From the cell containing the given text, extract its center point as [X, Y] coordinate. 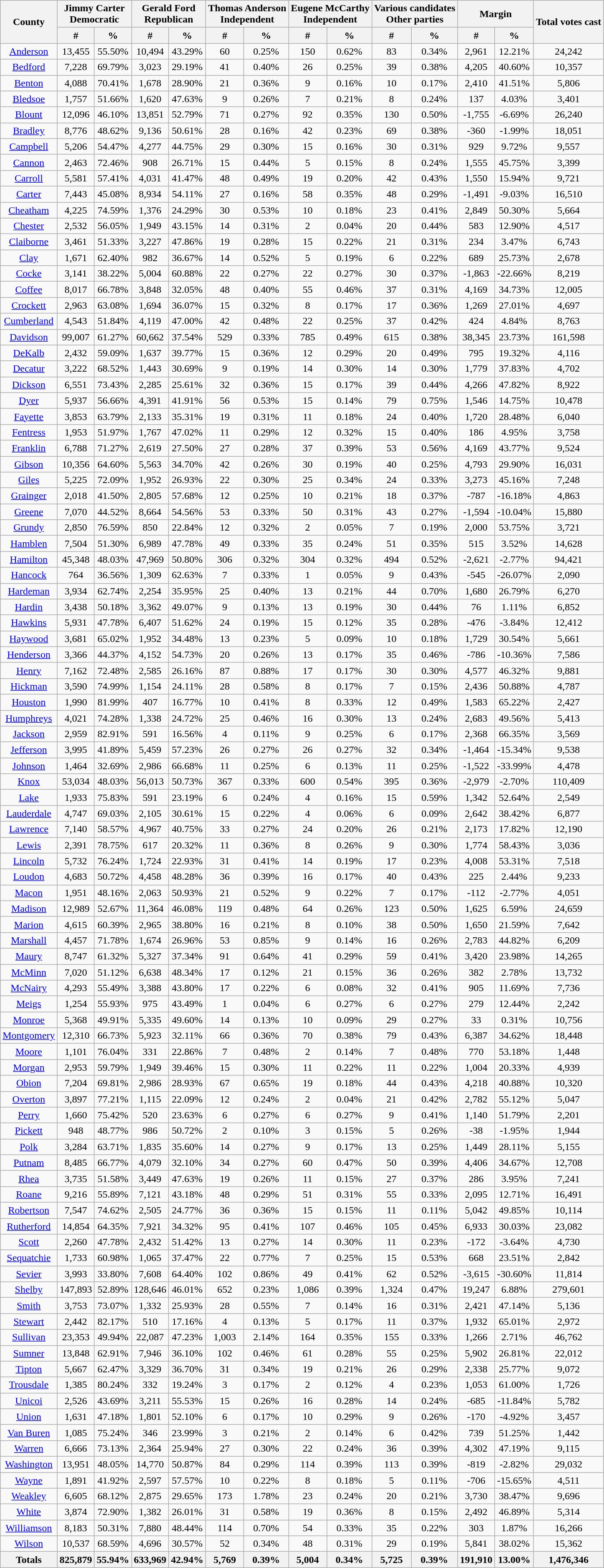
-2.82% [514, 1464]
5,206 [76, 146]
43.15% [187, 226]
382 [476, 972]
0.59% [435, 798]
48.62% [113, 131]
10,494 [150, 51]
2,961 [476, 51]
37.47% [187, 1258]
515 [476, 544]
3.95% [514, 1178]
2,963 [76, 305]
1,779 [476, 369]
3,993 [76, 1274]
23.98% [514, 956]
53,034 [76, 782]
4,218 [476, 1083]
72.09% [113, 480]
11.69% [514, 988]
1,767 [150, 432]
5,902 [476, 1353]
0.62% [349, 51]
3,995 [76, 750]
279 [476, 1004]
34.32% [187, 1226]
2,242 [569, 1004]
32.10% [187, 1163]
26.16% [187, 670]
48.05% [113, 1464]
-1,755 [476, 115]
32.05% [187, 289]
26.93% [187, 480]
Pickett [29, 1131]
21.59% [514, 924]
52 [224, 1544]
43.18% [187, 1194]
367 [224, 782]
58 [308, 194]
2,173 [476, 829]
0.65% [266, 1083]
1,674 [150, 940]
986 [150, 1131]
51.84% [113, 321]
4,266 [476, 385]
12,005 [569, 289]
McNairy [29, 988]
Lake [29, 798]
15,362 [569, 1544]
9,524 [569, 448]
40.60% [514, 67]
346 [150, 1432]
50.61% [187, 131]
12.90% [514, 226]
61.27% [113, 337]
7,946 [150, 1353]
105 [392, 1226]
4,511 [569, 1480]
62 [392, 1274]
65.01% [514, 1321]
6.59% [514, 909]
0.85% [266, 940]
Marion [29, 924]
331 [150, 1052]
29,032 [569, 1464]
4,079 [150, 1163]
87 [224, 670]
4,225 [76, 210]
948 [76, 1131]
45.16% [514, 480]
38 [392, 924]
50.88% [514, 686]
82.17% [113, 1321]
-2,979 [476, 782]
1,385 [76, 1385]
76.04% [113, 1052]
35.31% [187, 416]
51.97% [113, 432]
59 [392, 956]
3,388 [150, 988]
-476 [476, 623]
7,547 [76, 1210]
4,939 [569, 1067]
30.54% [514, 639]
Maury [29, 956]
10,357 [569, 67]
36.07% [187, 305]
43 [392, 512]
33.80% [113, 1274]
Haywood [29, 639]
1,678 [150, 83]
Grundy [29, 528]
3,036 [569, 845]
739 [476, 1432]
71 [224, 115]
47,969 [150, 559]
2,368 [476, 734]
12,096 [76, 115]
1,953 [76, 432]
-33.99% [514, 766]
4,458 [150, 877]
3.47% [514, 242]
1,555 [476, 162]
17.82% [514, 829]
34 [224, 1163]
Perry [29, 1115]
123 [392, 909]
80.24% [113, 1385]
2,597 [150, 1480]
13,455 [76, 51]
2,000 [476, 528]
-1,464 [476, 750]
McMinn [29, 972]
1,085 [76, 1432]
Chester [29, 226]
1,631 [76, 1417]
2,436 [476, 686]
-4.92% [514, 1417]
44.52% [113, 512]
51.79% [514, 1115]
23.73% [514, 337]
66.68% [187, 766]
0.55% [266, 1306]
53.18% [514, 1052]
1,680 [476, 591]
22,087 [150, 1337]
5,725 [392, 1560]
Obion [29, 1083]
75.24% [113, 1432]
8,485 [76, 1163]
59.79% [113, 1067]
615 [392, 337]
28.11% [514, 1147]
26.79% [514, 591]
Montgomery [29, 1036]
-545 [476, 575]
5,155 [569, 1147]
Total votes cast [569, 22]
2,254 [150, 591]
Coffee [29, 289]
130 [392, 115]
38.80% [187, 924]
107 [308, 1226]
-30.60% [514, 1274]
2,842 [569, 1258]
84 [224, 1464]
51.58% [113, 1178]
14,628 [569, 544]
Bledsoe [29, 99]
-38 [476, 1131]
Henderson [29, 654]
4,116 [569, 353]
15.94% [514, 178]
9,233 [569, 877]
35.60% [187, 1147]
770 [476, 1052]
20.32% [187, 845]
29.19% [187, 67]
2,953 [76, 1067]
50.31% [113, 1528]
1,003 [224, 1337]
43.29% [187, 51]
3,401 [569, 99]
24.72% [187, 718]
2.14% [266, 1337]
39.46% [187, 1067]
1,733 [76, 1258]
13.00% [514, 1560]
975 [150, 1004]
14,854 [76, 1226]
51.66% [113, 99]
Totals [29, 1560]
279,601 [569, 1290]
Loudon [29, 877]
Sevier [29, 1274]
3,222 [76, 369]
51.25% [514, 1432]
4,293 [76, 988]
-3.84% [514, 623]
1,625 [476, 909]
1,115 [150, 1099]
4,697 [569, 305]
28.93% [187, 1083]
42.94% [187, 1560]
34.62% [514, 1036]
54.47% [113, 146]
56.05% [113, 226]
Various candidatesOther parties [415, 14]
58.57% [113, 829]
Smith [29, 1306]
1,729 [476, 639]
4,205 [476, 67]
1,449 [476, 1147]
4,787 [569, 686]
14,265 [569, 956]
3,848 [150, 289]
1,637 [150, 353]
9,557 [569, 146]
4,683 [76, 877]
Clay [29, 258]
225 [476, 877]
51.33% [113, 242]
7,518 [569, 861]
18 [392, 496]
Trousdale [29, 1385]
2,018 [76, 496]
77.21% [113, 1099]
1,448 [569, 1052]
4,302 [476, 1448]
583 [476, 226]
66.77% [113, 1163]
6,877 [569, 813]
2,133 [150, 416]
3,457 [569, 1417]
74.28% [113, 718]
2,063 [150, 893]
Robertson [29, 1210]
25.93% [187, 1306]
2,421 [476, 1306]
4,406 [476, 1163]
63.08% [113, 305]
46.01% [187, 1290]
3,273 [476, 480]
2,505 [150, 1210]
Jimmy CarterDemocratic [94, 14]
1.78% [266, 1496]
7,921 [150, 1226]
-3,615 [476, 1274]
65.22% [514, 702]
57.41% [113, 178]
19.32% [514, 353]
2.44% [514, 877]
10,356 [76, 464]
4,517 [569, 226]
161,598 [569, 337]
13,851 [150, 115]
3,853 [76, 416]
White [29, 1512]
-22.66% [514, 274]
50.87% [187, 1464]
5,782 [569, 1401]
41.51% [514, 83]
27.50% [187, 448]
92 [308, 115]
30.69% [187, 369]
2,783 [476, 940]
34.67% [514, 1163]
Marshall [29, 940]
67 [224, 1083]
4.95% [514, 432]
4,391 [150, 400]
1,990 [76, 702]
23.99% [187, 1432]
34.70% [187, 464]
668 [476, 1258]
1,101 [76, 1052]
6,788 [76, 448]
9,881 [569, 670]
633,969 [150, 1560]
60.88% [187, 274]
7,608 [150, 1274]
49.94% [113, 1337]
407 [150, 702]
1,086 [308, 1290]
2,678 [569, 258]
4,051 [569, 893]
36.70% [187, 1369]
1,309 [150, 575]
58.43% [514, 845]
0.77% [266, 1258]
5,136 [569, 1306]
Polk [29, 1147]
Roane [29, 1194]
4,119 [150, 321]
-1,594 [476, 512]
25.94% [187, 1448]
53.31% [514, 861]
8,219 [569, 274]
63.79% [113, 416]
56.66% [113, 400]
-15.34% [514, 750]
5,047 [569, 1099]
7,204 [76, 1083]
Greene [29, 512]
0.08% [349, 988]
-819 [476, 1464]
16,031 [569, 464]
62.47% [113, 1369]
64 [308, 909]
52.89% [113, 1290]
1,324 [392, 1290]
43.49% [187, 1004]
22.86% [187, 1052]
47.23% [187, 1337]
306 [224, 559]
Cheatham [29, 210]
49.56% [514, 718]
17.16% [187, 1321]
Jefferson [29, 750]
520 [150, 1115]
6,407 [150, 623]
44.37% [113, 654]
2,782 [476, 1099]
19,247 [476, 1290]
332 [150, 1385]
2,585 [150, 670]
74.62% [113, 1210]
1.87% [514, 1528]
23,082 [569, 1226]
982 [150, 258]
2,338 [476, 1369]
61 [308, 1353]
55.94% [113, 1560]
10,756 [569, 1020]
5,664 [569, 210]
64.40% [187, 1274]
22.09% [187, 1099]
82.91% [113, 734]
1,376 [150, 210]
50.18% [113, 607]
55.89% [113, 1194]
62.91% [113, 1353]
9,721 [569, 178]
1,004 [476, 1067]
46,762 [569, 1337]
Houston [29, 702]
Cocke [29, 274]
Grainger [29, 496]
2.78% [514, 972]
113 [392, 1464]
30.03% [514, 1226]
1,338 [150, 718]
8,922 [569, 385]
44.75% [187, 146]
55.49% [113, 988]
51.30% [113, 544]
30.61% [187, 813]
7,248 [569, 480]
3,758 [569, 432]
2,965 [150, 924]
71.78% [113, 940]
Unicoi [29, 1401]
1,933 [76, 798]
46.08% [187, 909]
0.88% [266, 670]
2,642 [476, 813]
Sequatchie [29, 1258]
1,476,346 [569, 1560]
7,020 [76, 972]
10,114 [569, 1210]
22.84% [187, 528]
64.60% [113, 464]
32.11% [187, 1036]
5,923 [150, 1036]
1,546 [476, 400]
-1.99% [514, 131]
600 [308, 782]
1,550 [476, 178]
3,934 [76, 591]
6,933 [476, 1226]
34.48% [187, 639]
2,391 [76, 845]
38.42% [514, 813]
11,814 [569, 1274]
1,140 [476, 1115]
49.91% [113, 1020]
-16.18% [514, 496]
Hamblen [29, 544]
68.12% [113, 1496]
46.89% [514, 1512]
Stewart [29, 1321]
4.84% [514, 321]
1,254 [76, 1004]
186 [476, 432]
4,577 [476, 670]
0.86% [266, 1274]
6,040 [569, 416]
825,879 [76, 1560]
76 [476, 607]
Tipton [29, 1369]
2,875 [150, 1496]
4,702 [569, 369]
41.47% [187, 178]
Thomas AndersonIndependent [247, 14]
45,348 [76, 559]
-787 [476, 496]
Hancock [29, 575]
1,269 [476, 305]
Putnam [29, 1163]
24.11% [187, 686]
Margin [496, 14]
2,849 [476, 210]
69.79% [113, 67]
26,240 [569, 115]
24.29% [187, 210]
23.51% [514, 1258]
26.81% [514, 1353]
60,662 [150, 337]
1,382 [150, 1512]
1,342 [476, 798]
Cumberland [29, 321]
52.79% [187, 115]
16,266 [569, 1528]
69.81% [113, 1083]
5,931 [76, 623]
55.50% [113, 51]
6,638 [150, 972]
2,526 [76, 1401]
1,726 [569, 1385]
11,364 [150, 909]
51.42% [187, 1242]
Sullivan [29, 1337]
23.19% [187, 798]
1,835 [150, 1147]
78.75% [113, 845]
Morgan [29, 1067]
7,443 [76, 194]
617 [150, 845]
Van Buren [29, 1432]
46.32% [514, 670]
Dickson [29, 385]
48.77% [113, 1131]
24.77% [187, 1210]
9,696 [569, 1496]
1,583 [476, 702]
1,891 [76, 1480]
155 [392, 1337]
19.24% [187, 1385]
1,266 [476, 1337]
Lauderdale [29, 813]
3,284 [76, 1147]
147,893 [76, 1290]
4,277 [150, 146]
Henry [29, 670]
94,421 [569, 559]
Madison [29, 909]
Wilson [29, 1544]
2,532 [76, 226]
16.77% [187, 702]
8,934 [150, 194]
49.60% [187, 1020]
95 [224, 1226]
Cannon [29, 162]
3,730 [476, 1496]
57.23% [187, 750]
3,753 [76, 1306]
Hawkins [29, 623]
4,967 [150, 829]
53.75% [514, 528]
47.14% [514, 1306]
Williamson [29, 1528]
9.72% [514, 146]
4,031 [150, 178]
10,537 [76, 1544]
18,448 [569, 1036]
850 [150, 528]
Crockett [29, 305]
69.03% [113, 813]
5,806 [569, 83]
1,694 [150, 305]
Franklin [29, 448]
795 [476, 353]
99,007 [76, 337]
-3.64% [514, 1242]
57.68% [187, 496]
34.73% [514, 289]
7,070 [76, 512]
91 [224, 956]
75.83% [113, 798]
70.41% [113, 83]
2,442 [76, 1321]
55.53% [187, 1401]
Meigs [29, 1004]
6,743 [569, 242]
County [29, 22]
-26.07% [514, 575]
41.91% [187, 400]
4,793 [476, 464]
3,366 [76, 654]
Lawrence [29, 829]
8,776 [76, 131]
50.30% [514, 210]
4,457 [76, 940]
47.86% [187, 242]
1,720 [476, 416]
2,095 [476, 1194]
Rutherford [29, 1226]
76.24% [113, 861]
7,241 [569, 1178]
13,951 [76, 1464]
3,461 [76, 242]
Weakley [29, 1496]
7,504 [76, 544]
10,320 [569, 1083]
1,932 [476, 1321]
4,615 [76, 924]
3,438 [76, 607]
12,310 [76, 1036]
12.71% [514, 1194]
1,757 [76, 99]
Rhea [29, 1178]
6,989 [150, 544]
22,012 [569, 1353]
50.73% [187, 782]
26.71% [187, 162]
64.35% [113, 1226]
25.61% [187, 385]
49.07% [187, 607]
Claiborne [29, 242]
12.44% [514, 1004]
13,848 [76, 1353]
3,735 [76, 1178]
41.92% [113, 1480]
38.22% [113, 274]
1,154 [150, 686]
66.78% [113, 289]
12,190 [569, 829]
510 [150, 1321]
1,442 [569, 1432]
-1,522 [476, 766]
20.33% [514, 1067]
-2.70% [514, 782]
6,666 [76, 1448]
45.75% [514, 162]
Carroll [29, 178]
1,332 [150, 1306]
60.98% [113, 1258]
Gibson [29, 464]
23.63% [187, 1115]
-15.65% [514, 1480]
1,053 [476, 1385]
4,478 [569, 766]
785 [308, 337]
Humphreys [29, 718]
52.64% [514, 798]
905 [476, 988]
4,747 [76, 813]
32.69% [113, 766]
5,042 [476, 1210]
5,581 [76, 178]
54 [308, 1528]
5,368 [76, 1020]
150 [308, 51]
Knox [29, 782]
1,951 [76, 893]
5,769 [224, 1560]
1,774 [476, 845]
12,708 [569, 1163]
304 [308, 559]
4,088 [76, 83]
36.56% [113, 575]
3,399 [569, 162]
1,944 [569, 1131]
57.57% [187, 1480]
3,420 [476, 956]
Bedford [29, 67]
2,364 [150, 1448]
47.00% [187, 321]
Gerald FordRepublican [169, 14]
-786 [476, 654]
Bradley [29, 131]
16,491 [569, 1194]
3.52% [514, 544]
494 [392, 559]
2,492 [476, 1512]
70 [308, 1036]
62.63% [187, 575]
Moore [29, 1052]
Lincoln [29, 861]
2,850 [76, 528]
3,874 [76, 1512]
22.93% [187, 861]
Hardeman [29, 591]
1,671 [76, 258]
7,586 [569, 654]
2,105 [150, 813]
2,427 [569, 702]
6,270 [569, 591]
56 [224, 400]
173 [224, 1496]
59.09% [113, 353]
DeKalb [29, 353]
35.95% [187, 591]
50.93% [187, 893]
3,329 [150, 1369]
72.90% [113, 1512]
Davidson [29, 337]
Macon [29, 893]
2,260 [76, 1242]
137 [476, 99]
28.48% [514, 416]
51.62% [187, 623]
4,021 [76, 718]
-360 [476, 131]
51.12% [113, 972]
71.27% [113, 448]
72.46% [113, 162]
Anderson [29, 51]
48.16% [113, 893]
4,696 [150, 1544]
24,242 [569, 51]
18,051 [569, 131]
Warren [29, 1448]
39.77% [187, 353]
128,646 [150, 1290]
4,152 [150, 654]
3,023 [150, 67]
3,569 [569, 734]
Monroe [29, 1020]
-706 [476, 1480]
7,642 [569, 924]
0.75% [435, 400]
43.80% [187, 988]
24,659 [569, 909]
424 [476, 321]
-685 [476, 1401]
69 [392, 131]
5,937 [76, 400]
38,345 [476, 337]
3,449 [150, 1178]
164 [308, 1337]
54.56% [187, 512]
-6.69% [514, 115]
23,353 [76, 1337]
5,841 [476, 1544]
76.59% [113, 528]
2,805 [150, 496]
2,683 [476, 718]
Shelby [29, 1290]
41.89% [113, 750]
2,410 [476, 83]
-9.03% [514, 194]
3,141 [76, 274]
-112 [476, 893]
25.73% [514, 258]
Eugene McCarthyIndependent [330, 14]
Hardin [29, 607]
3,211 [150, 1401]
38.47% [514, 1496]
234 [476, 242]
2.71% [514, 1337]
1,443 [150, 369]
395 [392, 782]
-2,621 [476, 559]
1,724 [150, 861]
60.39% [113, 924]
36.67% [187, 258]
55.93% [113, 1004]
63.71% [113, 1147]
-1,491 [476, 194]
1,464 [76, 766]
14,770 [150, 1464]
26.96% [187, 940]
-10.36% [514, 654]
62.74% [113, 591]
73.43% [113, 385]
9,136 [150, 131]
48.34% [187, 972]
6,551 [76, 385]
12,989 [76, 909]
38.02% [514, 1544]
Washington [29, 1464]
0.06% [349, 813]
8,183 [76, 1528]
Sumner [29, 1353]
3,681 [76, 639]
Johnson [29, 766]
1,660 [76, 1115]
3,721 [569, 528]
-1,863 [476, 274]
Blount [29, 115]
73.07% [113, 1306]
6,209 [569, 940]
2,959 [76, 734]
3,897 [76, 1099]
1.11% [514, 607]
14.75% [514, 400]
6,605 [76, 1496]
37.83% [514, 369]
119 [224, 909]
40.75% [187, 829]
652 [224, 1290]
7,140 [76, 829]
62.40% [113, 258]
55.12% [514, 1099]
66 [224, 1036]
Scott [29, 1242]
3,227 [150, 242]
12.21% [514, 51]
16,510 [569, 194]
2,972 [569, 1321]
7,880 [150, 1528]
26.01% [187, 1512]
5,732 [76, 861]
5,225 [76, 480]
48.28% [187, 877]
27.01% [514, 305]
6,387 [476, 1036]
Jackson [29, 734]
66.35% [514, 734]
2,619 [150, 448]
9,115 [569, 1448]
2,549 [569, 798]
110,409 [569, 782]
Lewis [29, 845]
Union [29, 1417]
8,763 [569, 321]
72.48% [113, 670]
4,730 [569, 1242]
40.88% [514, 1083]
929 [476, 146]
46.10% [113, 115]
Hamilton [29, 559]
4,543 [76, 321]
-10.04% [514, 512]
74.99% [113, 686]
689 [476, 258]
0.56% [435, 448]
4.03% [514, 99]
29.90% [514, 464]
47.02% [187, 432]
764 [76, 575]
43.77% [514, 448]
52.10% [187, 1417]
37.34% [187, 956]
12,412 [569, 623]
9,216 [76, 1194]
529 [224, 337]
47.19% [514, 1448]
73.13% [113, 1448]
45.08% [113, 194]
43.69% [113, 1401]
37.54% [187, 337]
Fayette [29, 416]
1,620 [150, 99]
Giles [29, 480]
47.18% [113, 1417]
74.59% [113, 210]
5,563 [150, 464]
4,008 [476, 861]
81.99% [113, 702]
7,228 [76, 67]
56,013 [150, 782]
61.32% [113, 956]
68.52% [113, 369]
191,910 [476, 1560]
-11.84% [514, 1401]
7,736 [569, 988]
5,667 [76, 1369]
9,538 [569, 750]
29.65% [187, 1496]
Campbell [29, 146]
15,880 [569, 512]
Dyer [29, 400]
8,664 [150, 512]
2,090 [569, 575]
65.02% [113, 639]
Carter [29, 194]
50.80% [187, 559]
7,121 [150, 1194]
5,413 [569, 718]
83 [392, 51]
2,201 [569, 1115]
1,065 [150, 1258]
7,162 [76, 670]
5,314 [569, 1512]
52.67% [113, 909]
0.54% [349, 782]
47.82% [514, 385]
8,747 [76, 956]
28.90% [187, 83]
0.45% [435, 1226]
9,072 [569, 1369]
5,661 [569, 639]
1,650 [476, 924]
3,590 [76, 686]
41.50% [113, 496]
54.11% [187, 194]
-170 [476, 1417]
303 [476, 1528]
10,478 [569, 400]
49.85% [514, 1210]
8,017 [76, 289]
54.73% [187, 654]
3,362 [150, 607]
66.73% [113, 1036]
48.44% [187, 1528]
286 [476, 1178]
1,801 [150, 1417]
5,327 [150, 956]
Decatur [29, 369]
-1.95% [514, 1131]
908 [150, 162]
30.57% [187, 1544]
5,335 [150, 1020]
Overton [29, 1099]
25.77% [514, 1369]
-172 [476, 1242]
2,285 [150, 385]
75.42% [113, 1115]
4,863 [569, 496]
61.00% [514, 1385]
Hickman [29, 686]
44.82% [514, 940]
Benton [29, 83]
Fentress [29, 432]
13,732 [569, 972]
6.88% [514, 1290]
16.56% [187, 734]
68.59% [113, 1544]
6,852 [569, 607]
0.64% [266, 956]
Wayne [29, 1480]
5,459 [150, 750]
2,463 [76, 162]
36.10% [187, 1353]
